From the cell containing the given text, extract its center point as [X, Y] coordinate. 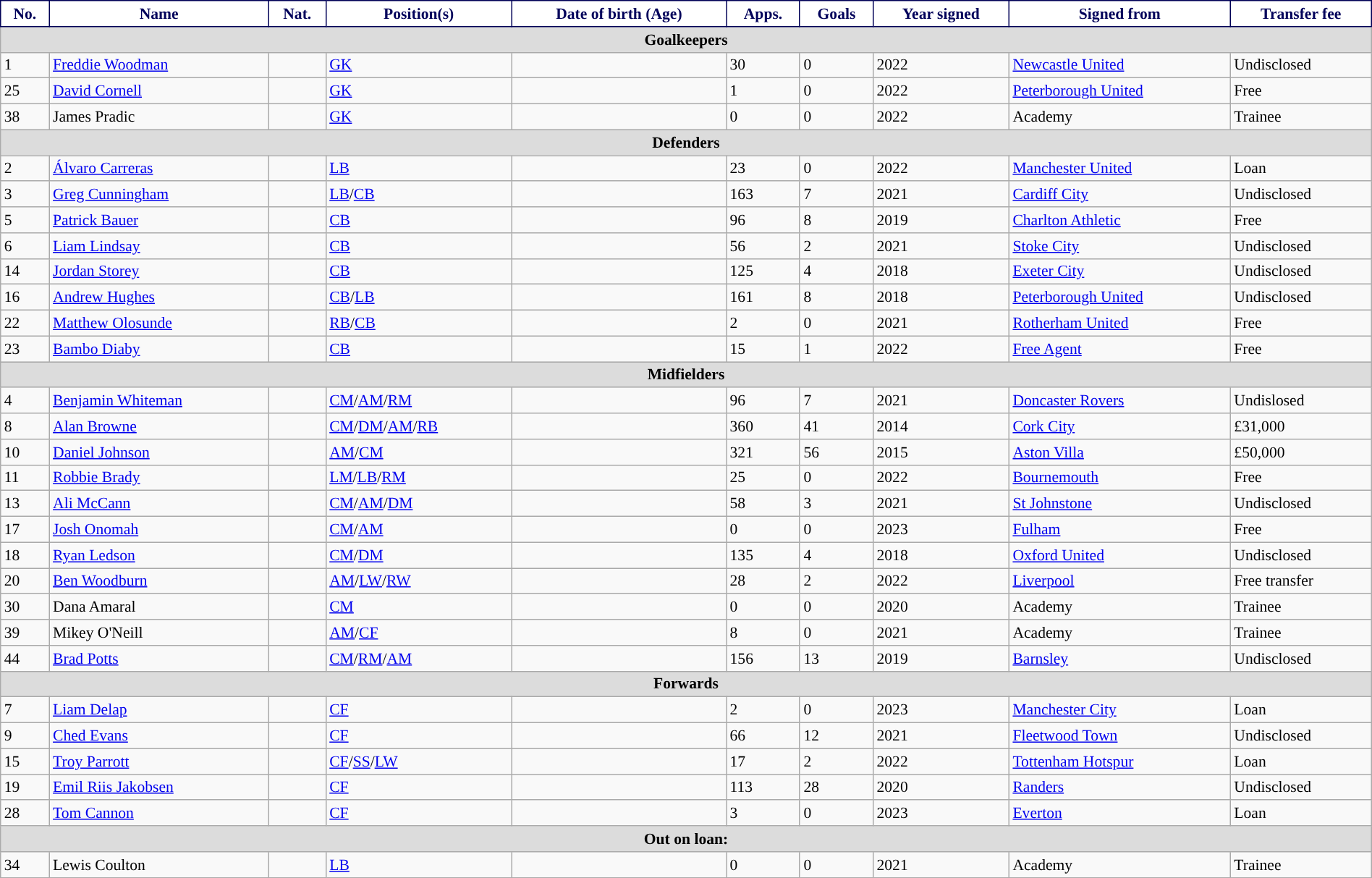
Rotherham United [1119, 324]
Position(s) [418, 14]
44 [25, 659]
38 [25, 117]
19 [25, 788]
Charlton Athletic [1119, 220]
James Pradic [159, 117]
LB/CB [418, 195]
Nat. [297, 14]
Bournemouth [1119, 478]
Transfer fee [1301, 14]
LM/LB/RM [418, 478]
Álvaro Carreras [159, 169]
9 [25, 736]
Greg Cunningham [159, 195]
Ben Woodburn [159, 581]
6 [25, 246]
Barnsley [1119, 659]
321 [763, 452]
Free Agent [1119, 349]
Bambo Diaby [159, 349]
Manchester United [1119, 169]
39 [25, 633]
10 [25, 452]
£50,000 [1301, 452]
CM/AM [418, 530]
Defenders [686, 143]
CM/RM/AM [418, 659]
Emil Riis Jakobsen [159, 788]
Out on loan: [686, 839]
Date of birth (Age) [619, 14]
Cardiff City [1119, 195]
Troy Parrott [159, 761]
Andrew Hughes [159, 297]
David Cornell [159, 91]
Liverpool [1119, 581]
No. [25, 14]
Oxford United [1119, 555]
Midfielders [686, 375]
14 [25, 271]
Everton [1119, 814]
Liam Lindsay [159, 246]
Liam Delap [159, 710]
5 [25, 220]
16 [25, 297]
Brad Potts [159, 659]
20 [25, 581]
Free transfer [1301, 581]
CB/LB [418, 297]
360 [763, 426]
Tom Cannon [159, 814]
Apps. [763, 14]
Goals [837, 14]
Freddie Woodman [159, 65]
Manchester City [1119, 710]
12 [837, 736]
41 [837, 426]
CM/DM/AM/RB [418, 426]
22 [25, 324]
Jordan Storey [159, 271]
Forwards [686, 684]
Stoke City [1119, 246]
CM/AM/DM [418, 504]
2014 [941, 426]
Cork City [1119, 426]
156 [763, 659]
Exeter City [1119, 271]
Fulham [1119, 530]
Matthew Olosunde [159, 324]
Tottenham Hotspur [1119, 761]
66 [763, 736]
Signed from [1119, 14]
18 [25, 555]
Daniel Johnson [159, 452]
Goalkeepers [686, 40]
Ali McCann [159, 504]
34 [25, 865]
113 [763, 788]
AM/CF [418, 633]
Aston Villa [1119, 452]
Mikey O'Neill [159, 633]
AM/LW/RW [418, 581]
135 [763, 555]
Year signed [941, 14]
Fleetwood Town [1119, 736]
CM [418, 607]
163 [763, 195]
CM/DM [418, 555]
Dana Amaral [159, 607]
Ched Evans [159, 736]
125 [763, 271]
CF/SS/LW [418, 761]
Josh Onomah [159, 530]
Name [159, 14]
Doncaster Rovers [1119, 401]
Alan Browne [159, 426]
Patrick Bauer [159, 220]
Robbie Brady [159, 478]
Lewis Coulton [159, 865]
Randers [1119, 788]
11 [25, 478]
161 [763, 297]
RB/CB [418, 324]
2015 [941, 452]
58 [763, 504]
AM/CM [418, 452]
£31,000 [1301, 426]
Newcastle United [1119, 65]
St Johnstone [1119, 504]
CM/AM/RM [418, 401]
Undislosed [1301, 401]
Benjamin Whiteman [159, 401]
Ryan Ledson [159, 555]
